Pinpoint the cell where the given text exists, returning its (x, y) midpoint coordinate. 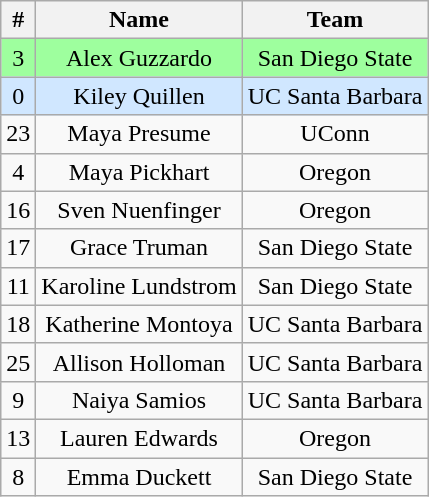
Lauren Edwards (139, 438)
Name (139, 20)
Team (335, 20)
Sven Nuenfinger (139, 210)
UConn (335, 134)
0 (18, 96)
# (18, 20)
13 (18, 438)
Maya Pickhart (139, 172)
Naiya Samios (139, 400)
4 (18, 172)
17 (18, 248)
Alex Guzzardo (139, 58)
3 (18, 58)
Allison Holloman (139, 362)
8 (18, 477)
Grace Truman (139, 248)
Maya Presume (139, 134)
16 (18, 210)
18 (18, 324)
25 (18, 362)
23 (18, 134)
11 (18, 286)
Kiley Quillen (139, 96)
Emma Duckett (139, 477)
Karoline Lundstrom (139, 286)
9 (18, 400)
Katherine Montoya (139, 324)
